Capture the cell that displays the provided text and extract its (x, y) central coordinate. 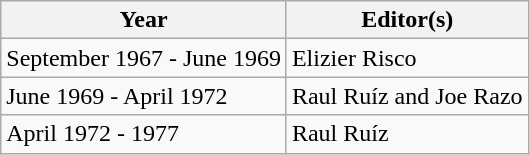
June 1969 - April 1972 (144, 96)
Year (144, 20)
Elizier Risco (407, 58)
April 1972 - 1977 (144, 134)
Raul Ruíz and Joe Razo (407, 96)
September 1967 - June 1969 (144, 58)
Editor(s) (407, 20)
Raul Ruíz (407, 134)
